For the text-containing cell, return its midpoint in [x, y] coordinate format. 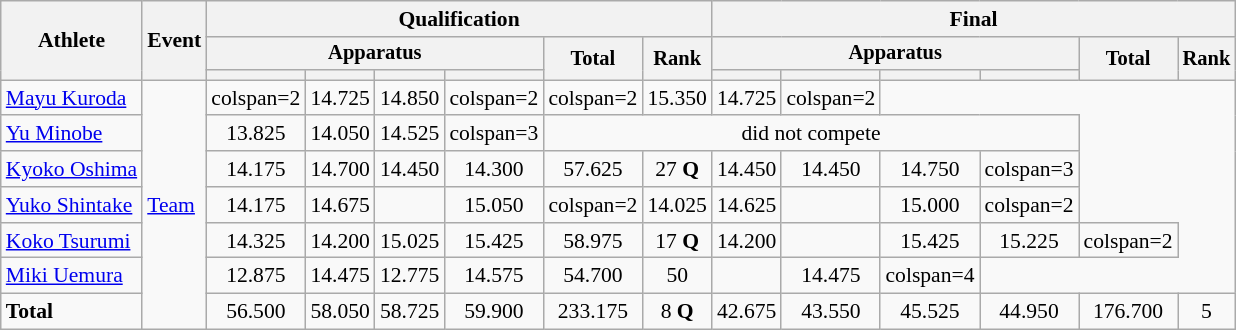
12.775 [410, 276]
14.575 [494, 276]
14.850 [410, 98]
45.525 [930, 312]
14.625 [746, 205]
59.900 [494, 312]
27 Q [676, 169]
44.950 [1030, 312]
14.525 [410, 134]
15.025 [410, 241]
42.675 [746, 312]
Qualification [459, 19]
58.975 [592, 241]
17 Q [676, 241]
14.050 [340, 134]
15.225 [1030, 241]
15.350 [676, 98]
54.700 [592, 276]
14.300 [494, 169]
14.025 [676, 205]
56.500 [256, 312]
43.550 [830, 312]
Mayu Kuroda [72, 98]
8 Q [676, 312]
Final [974, 19]
14.750 [930, 169]
did not compete [810, 134]
13.825 [256, 134]
Yuko Shintake [72, 205]
5 [1207, 312]
176.700 [1128, 312]
colspan=4 [930, 276]
Miki Uemura [72, 276]
14.325 [256, 241]
Kyoko Oshima [72, 169]
233.175 [592, 312]
15.050 [494, 205]
12.875 [256, 276]
Team [174, 204]
Koko Tsurumi [72, 241]
58.725 [410, 312]
Athlete [72, 40]
58.050 [340, 312]
14.700 [340, 169]
57.625 [592, 169]
50 [676, 276]
Event [174, 40]
Yu Minobe [72, 134]
14.675 [340, 205]
15.000 [930, 205]
